Find where the given text appears and provide that cell's center as [X, Y] coordinate. 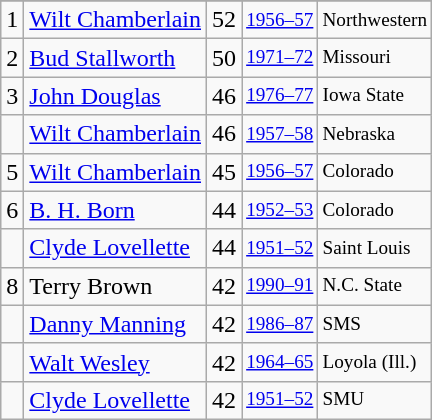
5 [12, 172]
Missouri [375, 58]
1976–77 [280, 96]
Saint Louis [375, 248]
Walt Wesley [116, 362]
1990–91 [280, 286]
52 [224, 20]
Bud Stallworth [116, 58]
1964–65 [280, 362]
45 [224, 172]
1986–87 [280, 324]
1 [12, 20]
N.C. State [375, 286]
8 [12, 286]
Northwestern [375, 20]
Loyola (Ill.) [375, 362]
1952–53 [280, 210]
Iowa State [375, 96]
3 [12, 96]
Nebraska [375, 134]
1957–58 [280, 134]
1971–72 [280, 58]
Terry Brown [116, 286]
B. H. Born [116, 210]
2 [12, 58]
Danny Manning [116, 324]
50 [224, 58]
SMS [375, 324]
John Douglas [116, 96]
6 [12, 210]
SMU [375, 400]
